From the cell containing the given text, extract its center point as (x, y) coordinate. 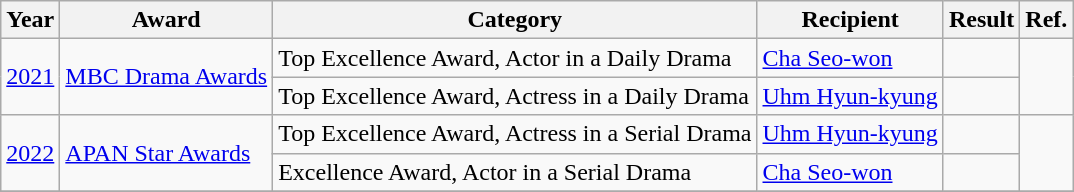
2022 (30, 153)
Award (166, 20)
Year (30, 20)
Ref. (1046, 20)
Recipient (850, 20)
Result (981, 20)
2021 (30, 77)
Top Excellence Award, Actress in a Daily Drama (515, 96)
Top Excellence Award, Actor in a Daily Drama (515, 58)
Category (515, 20)
Excellence Award, Actor in a Serial Drama (515, 172)
APAN Star Awards (166, 153)
Top Excellence Award, Actress in a Serial Drama (515, 134)
MBC Drama Awards (166, 77)
